Search for the cell housing the specified text and yield its (x, y) center coordinate. 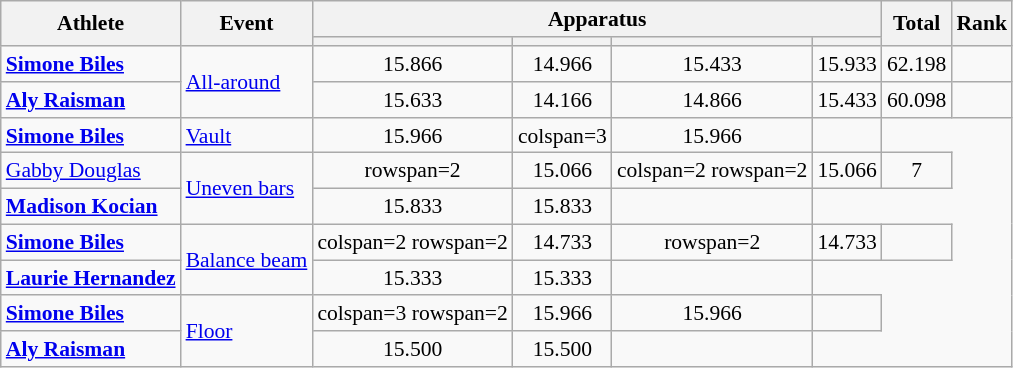
14.166 (562, 100)
Event (247, 24)
colspan=3 rowspan=2 (412, 314)
Total (916, 24)
14.966 (562, 64)
All-around (247, 82)
15.933 (846, 64)
Balance beam (247, 260)
Gabby Douglas (91, 171)
14.866 (712, 100)
colspan=3 (562, 136)
60.098 (916, 100)
15.866 (412, 64)
Floor (247, 332)
Rank (982, 24)
Apparatus (597, 19)
62.198 (916, 64)
15.633 (412, 100)
Vault (247, 136)
Madison Kocian (91, 207)
Athlete (91, 24)
7 (916, 171)
Laurie Hernandez (91, 278)
Uneven bars (247, 188)
